Identify which cell holds the provided text, then report its (X, Y) central coordinate. 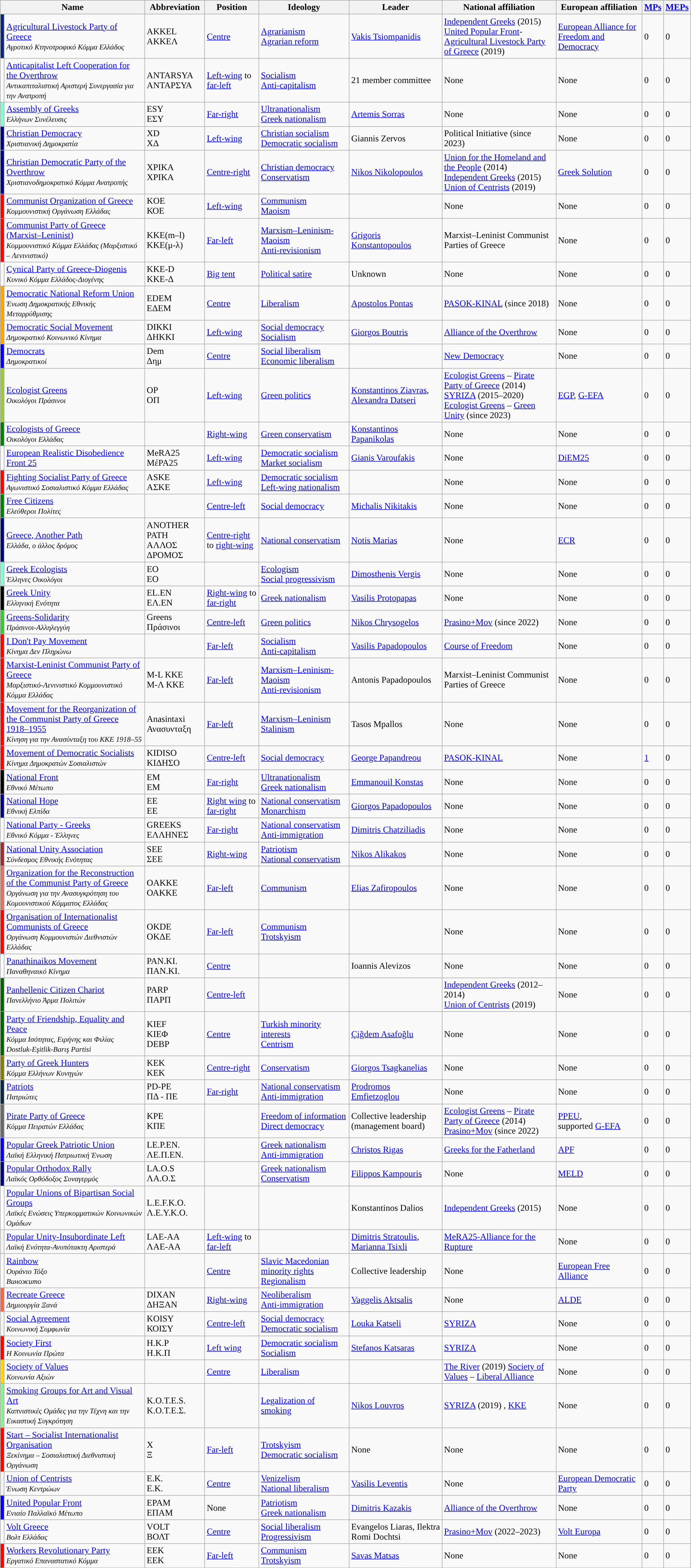
Dimitris Kazakis (396, 1508)
PASOK-KINAL (499, 758)
KIEFΚΙΕΦDEBP (175, 1034)
LE.P.EN. ΛΕ.Π.ΕΝ. (175, 1150)
EPAMΕΠΑΜ (175, 1508)
KKE-D ΚΚΕ-Δ (175, 274)
Anasintaxi Ανασυνταξη (175, 724)
National Unity AssociationΣύνδεσμος Εθνικής Ενότητας (75, 854)
RainbowΟυράνιο ΤόξοВиножито (75, 1271)
Green conservatism (304, 434)
Nikos Louvros (396, 1406)
Dem Δημ (175, 356)
KEK ΚΕΚ (175, 1068)
Workers Revolutionary PartyΕργατικό Επαναστατικό Κόμμα (75, 1556)
ANOTHER PATHΑΛΛΟΣ ΔΡΟΜΟΣ (175, 540)
Louka Katseli (396, 1323)
Christian DemocracyΧριστιανική Δημοκρατία (75, 138)
M-L KKE Μ-Λ ΚΚΕ (175, 680)
CommunismTrotskyism (304, 1556)
Party of Friendship, Equality and PeaceΚόμμα Ισότητας, Ειρήνης και ΦιλίαςDostluk-Eşitlik-Barış Partisi (75, 1034)
Recreate GreeceΔημιουργία Ξανά (75, 1300)
MELD (599, 1174)
Savas Matsas (396, 1556)
Fighting Socialist Party of GreeceΑγωνιστικό Σοσιαλιστικό Κόμμα Ελλάδας (75, 482)
ASKE ΑΣΚΕ (175, 482)
European Alliance for Freedom and Democracy (599, 36)
Movement for the Reorganization of the Communist Party of Greece 1918–1955Κίνηση για την Ανασύνταξη του ΚΚΕ 1918–55 (75, 724)
Cynical Party of Greece-DiogenisΚυνικό Κόμμα Ελλάδος-Διογένης (75, 274)
Popular Unity-Insubordinate LeftΛαϊκή Ενότητα-Ανυπότακτη Αριστερά (75, 1241)
Democratic socialismSocialism (304, 1348)
Konstantinos Ziavras, Alexandra Datseri (396, 395)
EE EE (175, 806)
ANTARSYA ΑΝΤΑΡΣΥΑ (175, 80)
Giorgos Tsagkanelias (396, 1068)
OAKKE ΟΑΚΚΕ (175, 888)
Ioannis Alevizos (396, 966)
PatriotismGreek nationalism (304, 1508)
Smoking Groups for Art and Visual ArtΚαπνιστικές Ομάδες για την Τέχνη και την Εικαστική Συγκρότηση (75, 1406)
European Democratic Party (599, 1483)
Konstantinos Dalios (396, 1207)
Artemis Sorras (396, 114)
Organisation of Internationalist Communists of GreeceΟργάνωση Κομμουνιστών Διεθνιστών Ελλάδας (75, 932)
Antonis Papadopoulos (396, 680)
National conservatism (304, 540)
E.K. Ε.Κ. (175, 1483)
National affiliation (499, 7)
Agricultural Livestock Party of GreeceΑγροτικό Κτηνοτροφικό Κόμμα Ελλάδος (75, 36)
Course of Freedom (499, 646)
Society of ValuesΚοινωνία Αξιών (75, 1372)
Position (232, 7)
DIXAN ΔHΞAN (175, 1300)
National Party - GreeksΕθνικό Kόμμα - Έλληνες (75, 830)
Evangelos Liaras, Ilektra Romi Dochtsi (396, 1531)
KOISY ΚΟΙΣΥ (175, 1323)
Communist Organization of GreeceΚομμουνιστική Οργάνωση Ελλάδας (75, 206)
Notis Marias (396, 540)
NeoliberalismAnti-immigration (304, 1300)
H.K.PΗ.Κ.Π (175, 1348)
Collective leadership (management board) (396, 1121)
Gianis Varoufakis (396, 458)
Popular Greek Patriotic UnionΛαϊκή Ελληνική Πατριωτική Ένωση (75, 1150)
Right wing to far-right (232, 806)
Volt Europa (599, 1531)
Dimosthenis Vergis (396, 574)
Prasino+Mov (since 2022) (499, 622)
PAN.KI.ΠΑN.KI. (175, 966)
DΙΚΚΙ ΔHKKI (175, 332)
Ecologist GreensΟικολόγοι Πράσινοι (75, 395)
K.O.T.E.S.Κ.Ο.Τ.Ε.Σ. (175, 1406)
Christian democracyConservatism (304, 172)
Vaggelis Aktsalis (396, 1300)
Stefanos Katsaras (396, 1348)
Greens Πράσινοι (175, 622)
Democratic socialismLeft-wing nationalism (304, 482)
Ecologism Social progressivism (304, 574)
MeRA25-Alliance for the Rupture (499, 1241)
PD-PE ΠΔ - ΠΕ (175, 1092)
Dimitris Chatziliadis (396, 830)
KIDISO ΚΙΔΗΣΟ (175, 758)
Greek Ecologists Έλληνες Οικολόγοι (75, 574)
Abbreviation (175, 7)
EL.EN ΕΛ.ΕΝ (175, 598)
Vasilis Leventis (396, 1483)
MeRA25ΜέΡΑ25 (175, 458)
SYRIZA (2019) , KKE (499, 1406)
ALDE (599, 1300)
Social democracyDemocratic socialism (304, 1323)
PASOK-KINAL (since 2018) (499, 303)
Leader (396, 7)
Social democracySocialism (304, 332)
Nikos Nikolopoulos (396, 172)
Greek Solution (599, 172)
European affiliation (599, 7)
Vasilis Papadopoulos (396, 646)
Marxist-Leninist Communist Party of GreeceΜαρξιστικό-Λενινιστικό Κομμουνιστικό Κόμμα Ελλάδας (75, 680)
Grigoris Konstantopoulos (396, 240)
Çiğdem Asafoğlu (396, 1034)
Assembly of Greeks Ελλήνων Συνέλευσις (75, 114)
Giorgos Boutris (396, 332)
Communism (304, 888)
Free CitizensΕλεύθεροι Πολίτες (75, 506)
Right-wing to far-right (232, 598)
Nikos Alikakos (396, 854)
New Democracy (499, 356)
Apostolos Pontas (396, 303)
Name (72, 7)
Greek nationalismConservatism (304, 1174)
George Papandreou (396, 758)
PatriotismNational conservatism (304, 854)
Popular Unions of Bipartisan Social GroupsΛαϊκές Ενώσεις Υπερκομματικών Κοινωνικών Ομάδων (75, 1207)
Panhellenic Citizen ChariotΠανελλήνιο Άρμα Πολιτών (75, 995)
EEK ΕΕΚ (175, 1556)
EO EO (175, 574)
MEPs (677, 7)
Popular Orthodox RallyΛαϊκός Ορθόδοξος Συναγερμός (75, 1174)
GREEKS ΕΛΛΗΝΕΣ (175, 830)
Society FirstΗ Κοινωνία Πρώτα (75, 1348)
AKKEL ΑΚΚΕΛ (175, 36)
Social AgreementΚοινωνική Συμφωνία (75, 1323)
Democratic Social MovementΔημοκρατικό Κοινωνικό Κίνημα (75, 332)
Christos Rigas (396, 1150)
DiEM25 (599, 458)
MPs (653, 7)
LAE-AA ΛΑΕ-AA (175, 1241)
Pirate Party of GreeceΚόμμα Πειρατών Ελλάδας (75, 1121)
Union of Centrists Ένωση Κεντρώων (75, 1483)
Prasino+Mov (2022–2023) (499, 1531)
KPE ΚΠΕ (175, 1121)
Slavic Macedonian minority rightsRegionalism (304, 1271)
European Realistic Disobedience Front 25 (75, 458)
Democratic socialismMarket socialism (304, 458)
L.E.F.K.O. Λ.Ε.Υ.Κ.Ο. (175, 1207)
National HopeΕθνική Ελπίδα (75, 806)
Ecologists of GreeceΟικολόγοι Ελλάδας (75, 434)
Χ Ξ (175, 1450)
Greeks for the Fatherland (499, 1150)
Ideology (304, 7)
Legalization of smoking (304, 1406)
Dimitris Stratoulis, Marianna Tsixli (396, 1241)
Elias Zafiropoulos (396, 888)
Political satire (304, 274)
XDΧΔ (175, 138)
ECR (599, 540)
VOLTΒΟΛΤ (175, 1531)
CommunismMaoism (304, 206)
EM ΕΜ (175, 782)
Christian Democratic Party of the OverthrowΧριστιανοδημοκρατικό Κόμμα Ανατροπής (75, 172)
Freedom of informationDirect democracy (304, 1121)
The River (2019) Society of Values – Liberal Alliance (499, 1372)
PARPΠΑΡΠ (175, 995)
XPIKAΧΡΙΚΑ (175, 172)
Giorgos Papadopoulos (396, 806)
Party of Greek HuntersΚόμμα Ελλήνων Κυνηγών (75, 1068)
Conservatism (304, 1068)
Ecologist Greens – Pirate Party of Greece (2014)Prasino+Mov (since 2022) (499, 1121)
Michalis Nikitakis (396, 506)
Volt GreeceΒολτ Ελλάδας (75, 1531)
21 member committee (396, 80)
AgrarianismAgrarian reform (304, 36)
Communism Trotskyism (304, 932)
I Don't Pay MovementΚίνημα Δεν Πληρώνω (75, 646)
European Free Alliance (599, 1271)
Nikos Chrysogelos (396, 622)
APF (599, 1150)
PatriotsΠατριώτες (75, 1092)
KKE(m–l) ΚΚΕ(μ-λ) (175, 240)
EDEM ΕΔΕΜ (175, 303)
Turkish minority interestsCentrism (304, 1034)
KOE ΚΟΕ (175, 206)
Panathinaikos MovementΠαναθηναικό Κίνημα (75, 966)
Greek UnityΕλληνική Ενότητα (75, 598)
Independent Greeks (2015) (499, 1207)
VenizelismNational liberalism (304, 1483)
Konstantinos Papanikolas (396, 434)
Ecologist Greens – Pirate Party of Greece (2014)SYRIZA (2015–2020) Ecologist Greens – Green Unity (since 2023) (499, 395)
Greece, Another Path Ελλάδα, ο άλλος δρόμος (75, 540)
1 (653, 758)
Anticapitalist Left Cooperation for the OverthrowΑντικαπιταλιστική Αριστερή Συνεργασία για την Ανατροπή (75, 80)
ESY ΕΣΥ (175, 114)
LA.O.S ΛΑ.Ο.Σ (175, 1174)
Prodromos Emfietzoglou (396, 1092)
EGP, G-EFA (599, 395)
Independent Greeks (2012–2014)Union of Centrists (2019) (499, 995)
Vakis Tsiompanidis (396, 36)
Movement of Democratic SocialistsΚίνημα Δημοκρατών Σοσιαλιστών (75, 758)
Greek nationalism (304, 598)
TrotskyismDemocratic socialism (304, 1450)
Centre-right to right-wing (232, 540)
Political Initiative (since 2023) (499, 138)
Collective leadership (396, 1271)
Vasilis Protopapas (396, 598)
United Popular FrontΕνιαίο Παλλαϊκό Μέτωπο (75, 1508)
Social liberalismEconomic liberalism (304, 356)
Organization for the Reconstruction of the Communist Party of GreeceΟργάνωση για την Ανασυγκρότηση του Κομουνιστικού Κόμματος Ελλάδας (75, 888)
DemocratsΔημοκρατικοί (75, 356)
PPEU, supported G-EFA (599, 1121)
Social liberalismProgressivism (304, 1531)
Greek nationalismAnti-immigration (304, 1150)
Giannis Zervos (396, 138)
Communist Party of Greece (Marxist–Leninist)Κομμουνιστικό Κόμμα Ελλάδας (Μαρξιστικό – Λενινιστικό) (75, 240)
Tasos Mpallos (396, 724)
Unknown (396, 274)
Filippos Kampouris (396, 1174)
Start – Socialist Internationalist OrganisationΞεκίνημα – Σοσιαλιστική Διεθνιστική Οργάνωση (75, 1450)
Independent Greeks (2015) United Popular Front-Agricultural Livestock Party of Greece (2019) (499, 36)
OKDE ΟΚΔΕ (175, 932)
Big tent (232, 274)
Left wing (232, 1348)
Christian socialismDemocratic socialism (304, 138)
Emmanouil Konstas (396, 782)
Greens-SolidarityΠράσινοι-Αλληλεγγύη (75, 622)
Union for the Homeland and the People (2014) Independent Greeks (2015) Union of Centrists (2019) (499, 172)
OP ΟΠ (175, 395)
SEE ΣΕΕ (175, 854)
National FrontΕθνικό Mέτωπο (75, 782)
Democratic National Reform UnionΈνωση Δημοκρατικής Εθνικής Μεταρρύθμισης (75, 303)
Marxism–LeninismStalinism (304, 724)
National conservatismMonarchism (304, 806)
